For the text-containing cell, return its midpoint in [X, Y] coordinate format. 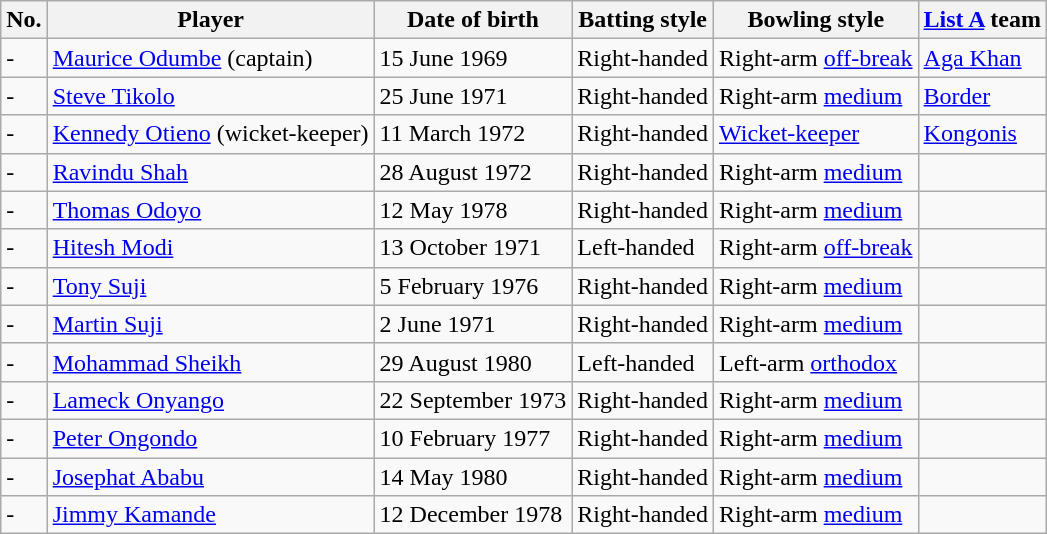
10 February 1977 [473, 438]
Player [210, 20]
29 August 1980 [473, 362]
Martin Suji [210, 324]
Mohammad Sheikh [210, 362]
Bowling style [816, 20]
12 December 1978 [473, 515]
Kennedy Otieno (wicket-keeper) [210, 134]
25 June 1971 [473, 96]
11 March 1972 [473, 134]
Wicket-keeper [816, 134]
Date of birth [473, 20]
Kongonis [982, 134]
15 June 1969 [473, 58]
Ravindu Shah [210, 172]
Steve Tikolo [210, 96]
5 February 1976 [473, 286]
Thomas Odoyo [210, 210]
Peter Ongondo [210, 438]
No. [24, 20]
Maurice Odumbe (captain) [210, 58]
Batting style [643, 20]
Aga Khan [982, 58]
Hitesh Modi [210, 248]
Jimmy Kamande [210, 515]
List A team [982, 20]
Border [982, 96]
12 May 1978 [473, 210]
28 August 1972 [473, 172]
Tony Suji [210, 286]
Josephat Ababu [210, 477]
13 October 1971 [473, 248]
22 September 1973 [473, 400]
2 June 1971 [473, 324]
Lameck Onyango [210, 400]
Left-arm orthodox [816, 362]
14 May 1980 [473, 477]
